Pinpoint the cell where the given text exists, returning its (x, y) midpoint coordinate. 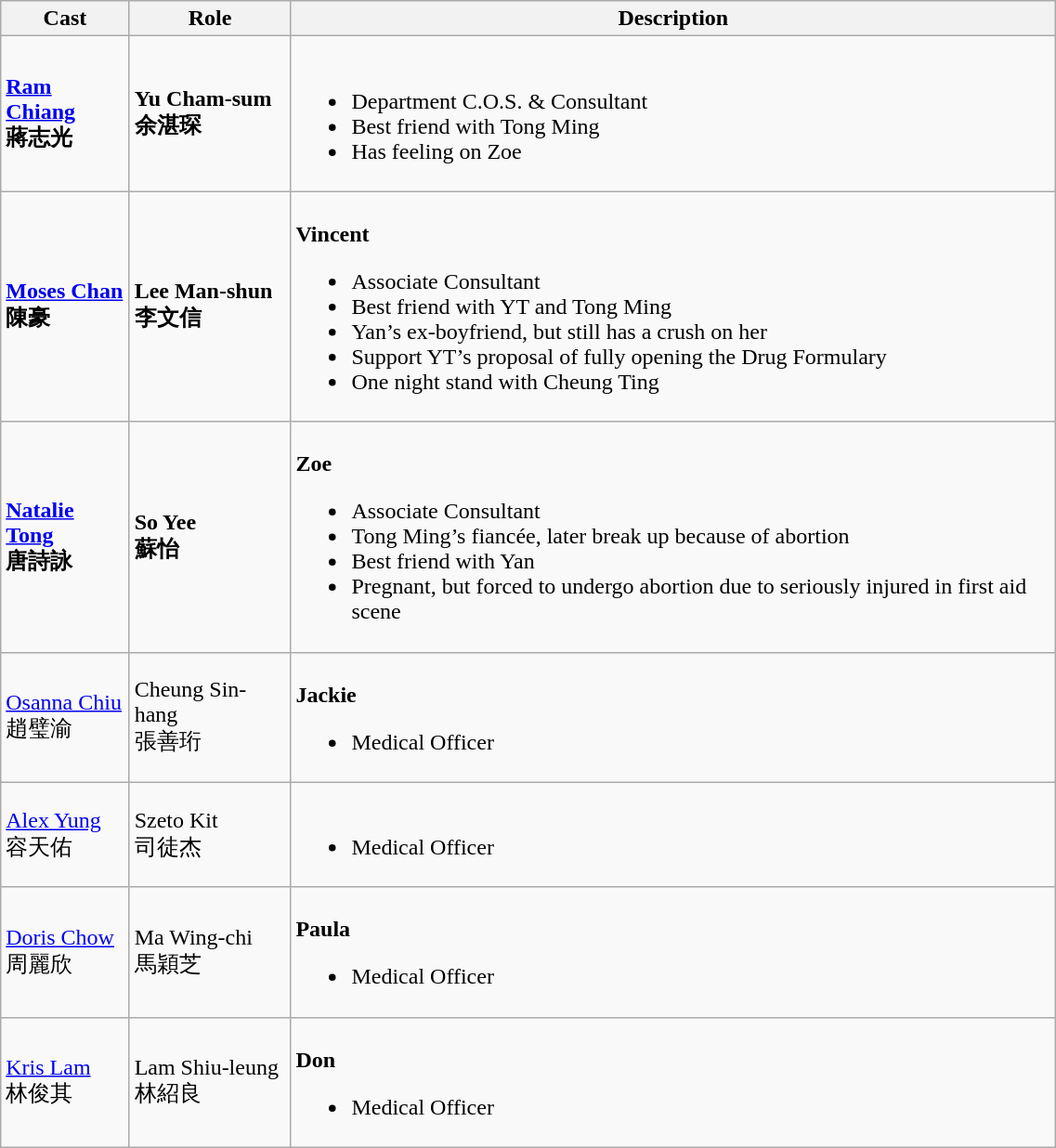
Alex Yung 容天佑 (65, 834)
Lee Man-shun 李文信 (210, 307)
Lam Shiu-leung 林紹良 (210, 1082)
Ram Chiang蔣志光 (65, 113)
Natalie Tong 唐詩詠 (65, 537)
Doris Chow 周麗欣 (65, 952)
Osanna Chiu 趙璧渝 (65, 717)
DonMedical Officer (673, 1082)
So Yee 蘇怡 (210, 537)
PaulaMedical Officer (673, 952)
Role (210, 19)
Cast (65, 19)
Cheung Sin-hang 張善珩 (210, 717)
JackieMedical Officer (673, 717)
Ma Wing-chi 馬穎芝 (210, 952)
Department C.O.S. & ConsultantBest friend with Tong MingHas feeling on Zoe (673, 113)
Description (673, 19)
Yu Cham-sum 余湛琛 (210, 113)
Szeto Kit 司徒杰 (210, 834)
Medical Officer (673, 834)
Moses Chan 陳豪 (65, 307)
Kris Lam 林俊其 (65, 1082)
